Locate the cell with the specified text and output its [x, y] center coordinate. 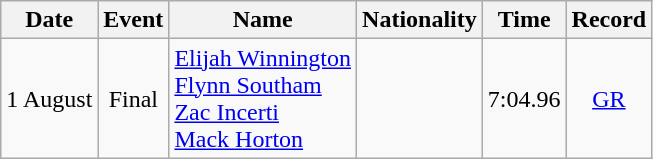
Nationality [420, 20]
Date [50, 20]
Event [134, 20]
GR [609, 98]
Final [134, 98]
Elijah Winnington Flynn Southam Zac IncertiMack Horton [263, 98]
1 August [50, 98]
Name [263, 20]
Record [609, 20]
7:04.96 [524, 98]
Time [524, 20]
